Find where the given text appears and provide that cell's center as [X, Y] coordinate. 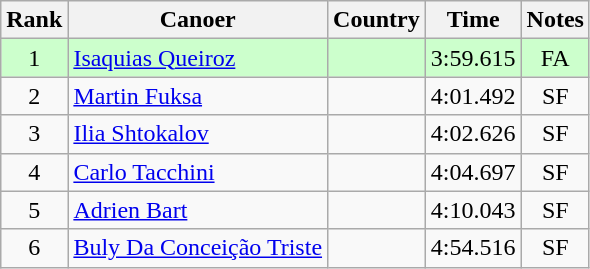
2 [34, 96]
Canoer [198, 20]
Buly Da Conceição Triste [198, 248]
Country [377, 20]
Carlo Tacchini [198, 172]
Rank [34, 20]
Notes [555, 20]
1 [34, 58]
Martin Fuksa [198, 96]
4:04.697 [473, 172]
Isaquias Queiroz [198, 58]
Adrien Bart [198, 210]
4 [34, 172]
4:02.626 [473, 134]
3 [34, 134]
Ilia Shtokalov [198, 134]
5 [34, 210]
6 [34, 248]
Time [473, 20]
3:59.615 [473, 58]
4:54.516 [473, 248]
4:01.492 [473, 96]
4:10.043 [473, 210]
FA [555, 58]
